Determine the [X, Y] coordinate at the center of the cell enclosing the given text.  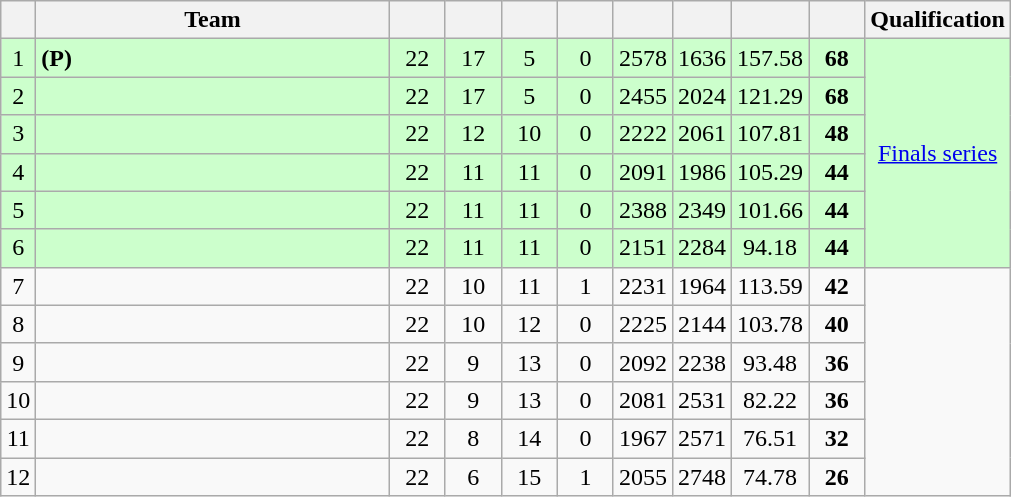
113.59 [770, 286]
Team [212, 20]
2225 [642, 324]
2024 [702, 96]
4 [18, 172]
3 [18, 134]
2092 [642, 362]
2571 [702, 438]
93.48 [770, 362]
26 [837, 477]
74.78 [770, 477]
1986 [702, 172]
1964 [702, 286]
2455 [642, 96]
2388 [642, 210]
2578 [642, 58]
7 [18, 286]
2061 [702, 134]
2091 [642, 172]
1636 [702, 58]
2 [18, 96]
2151 [642, 248]
48 [837, 134]
2349 [702, 210]
121.29 [770, 96]
101.66 [770, 210]
2748 [702, 477]
2055 [642, 477]
42 [837, 286]
2081 [642, 400]
32 [837, 438]
2284 [702, 248]
(P) [212, 58]
2238 [702, 362]
2144 [702, 324]
2222 [642, 134]
94.18 [770, 248]
103.78 [770, 324]
2531 [702, 400]
82.22 [770, 400]
14 [529, 438]
1967 [642, 438]
15 [529, 477]
157.58 [770, 58]
107.81 [770, 134]
105.29 [770, 172]
2231 [642, 286]
76.51 [770, 438]
Qualification [938, 20]
Finals series [938, 153]
40 [837, 324]
